Determine the (x, y) coordinate at the center of the cell enclosing the given text.  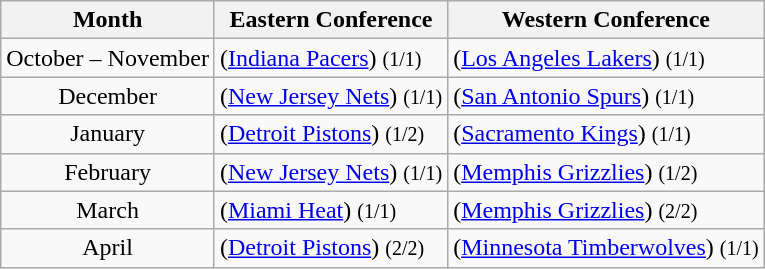
(Indiana Pacers) (1/1) (330, 58)
(Minnesota Timberwolves) (1/1) (606, 248)
December (108, 96)
Western Conference (606, 20)
January (108, 134)
Eastern Conference (330, 20)
(Sacramento Kings) (1/1) (606, 134)
March (108, 210)
April (108, 248)
(San Antonio Spurs) (1/1) (606, 96)
(Detroit Pistons) (2/2) (330, 248)
Month (108, 20)
(Los Angeles Lakers) (1/1) (606, 58)
(Memphis Grizzlies) (2/2) (606, 210)
(Memphis Grizzlies) (1/2) (606, 172)
(Miami Heat) (1/1) (330, 210)
October – November (108, 58)
February (108, 172)
(Detroit Pistons) (1/2) (330, 134)
